Find where the given text appears and provide that cell's center as (X, Y) coordinate. 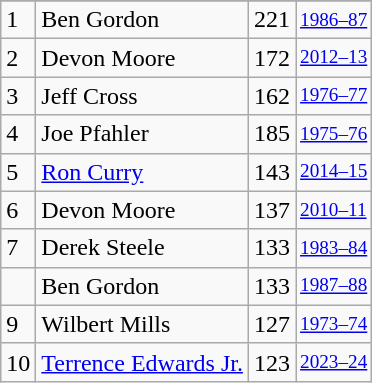
9 (18, 324)
1 (18, 20)
1983–84 (334, 248)
1986–87 (334, 20)
Wilbert Mills (142, 324)
162 (272, 96)
127 (272, 324)
2 (18, 58)
10 (18, 362)
6 (18, 210)
2023–24 (334, 362)
123 (272, 362)
Ron Curry (142, 172)
185 (272, 134)
Derek Steele (142, 248)
2010–11 (334, 210)
3 (18, 96)
2014–15 (334, 172)
1975–76 (334, 134)
4 (18, 134)
Jeff Cross (142, 96)
1976–77 (334, 96)
221 (272, 20)
137 (272, 210)
143 (272, 172)
Joe Pfahler (142, 134)
172 (272, 58)
1987–88 (334, 286)
1973–74 (334, 324)
7 (18, 248)
Terrence Edwards Jr. (142, 362)
5 (18, 172)
2012–13 (334, 58)
